Search for the cell housing the specified text and yield its [X, Y] center coordinate. 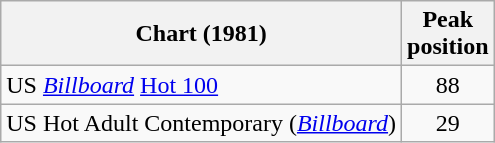
29 [448, 123]
US Hot Adult Contemporary (Billboard) [202, 123]
Chart (1981) [202, 34]
88 [448, 85]
Peakposition [448, 34]
US Billboard Hot 100 [202, 85]
